Extract the (x, y) coordinate from the center of the cell holding the provided text.  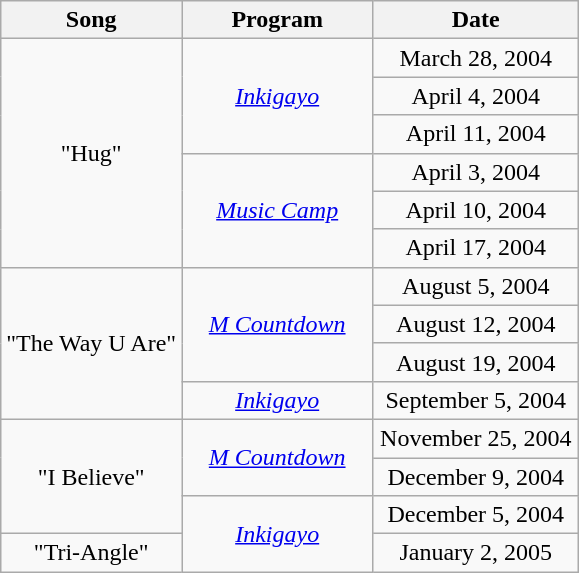
March 28, 2004 (476, 58)
April 17, 2004 (476, 248)
April 3, 2004 (476, 172)
January 2, 2005 (476, 553)
"Tri-Angle" (92, 553)
"The Way U Are" (92, 343)
Music Camp (278, 210)
August 19, 2004 (476, 362)
August 5, 2004 (476, 286)
"Hug" (92, 153)
November 25, 2004 (476, 438)
"I Believe" (92, 476)
December 9, 2004 (476, 477)
Song (92, 20)
Program (278, 20)
April 4, 2004 (476, 96)
April 10, 2004 (476, 210)
April 11, 2004 (476, 134)
December 5, 2004 (476, 515)
September 5, 2004 (476, 400)
August 12, 2004 (476, 324)
Date (476, 20)
